For the text-containing cell, return its midpoint in [x, y] coordinate format. 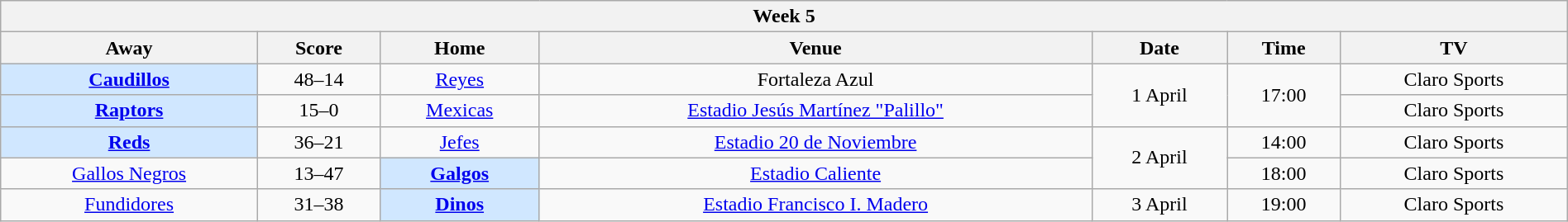
Caudillos [129, 79]
Score [318, 48]
Venue [815, 48]
TV [1454, 48]
3 April [1159, 205]
Date [1159, 48]
Time [1284, 48]
Gallos Negros [129, 173]
19:00 [1284, 205]
Estadio Caliente [815, 173]
36–21 [318, 142]
Week 5 [784, 17]
14:00 [1284, 142]
Galgos [459, 173]
18:00 [1284, 173]
Reyes [459, 79]
Estadio Francisco I. Madero [815, 205]
31–38 [318, 205]
13–47 [318, 173]
Estadio 20 de Noviembre [815, 142]
Home [459, 48]
Fundidores [129, 205]
2 April [1159, 158]
Away [129, 48]
Fortaleza Azul [815, 79]
Jefes [459, 142]
17:00 [1284, 95]
Dinos [459, 205]
Estadio Jesús Martínez "Palillo" [815, 111]
48–14 [318, 79]
Mexicas [459, 111]
Raptors [129, 111]
15–0 [318, 111]
1 April [1159, 95]
Reds [129, 142]
